Scan for the cell matching the given text and deliver its (X, Y) coordinate at center. 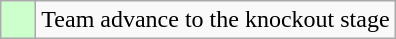
Team advance to the knockout stage (216, 20)
